Return (X, Y) of the center of cell containing provided text 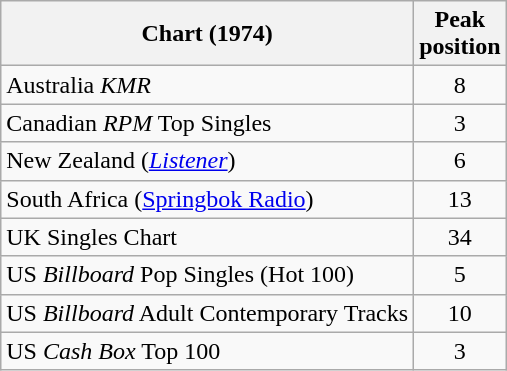
US Billboard Pop Singles (Hot 100) (208, 275)
Chart (1974) (208, 34)
8 (460, 85)
34 (460, 237)
US Cash Box Top 100 (208, 351)
10 (460, 313)
UK Singles Chart (208, 237)
13 (460, 199)
Australia KMR (208, 85)
South Africa (Springbok Radio) (208, 199)
Peakposition (460, 34)
6 (460, 161)
5 (460, 275)
US Billboard Adult Contemporary Tracks (208, 313)
Canadian RPM Top Singles (208, 123)
New Zealand (Listener) (208, 161)
